Identify which cell holds the provided text, then report its [x, y] central coordinate. 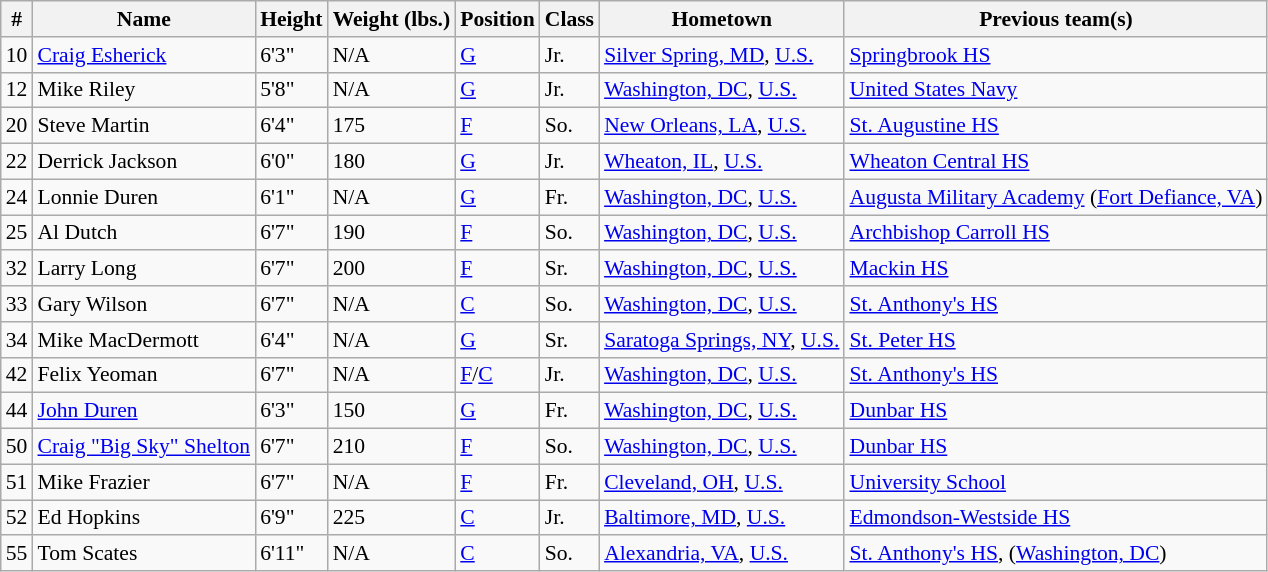
Ed Hopkins [144, 518]
22 [17, 162]
Lonnie Duren [144, 197]
Saratoga Springs, NY, U.S. [722, 340]
New Orleans, LA, U.S. [722, 126]
Weight (lbs.) [392, 19]
24 [17, 197]
20 [17, 126]
33 [17, 304]
6'11" [291, 554]
Height [291, 19]
6'1" [291, 197]
200 [392, 269]
Mackin HS [1056, 269]
Augusta Military Academy (Fort Defiance, VA) [1056, 197]
225 [392, 518]
Mike MacDermott [144, 340]
Craig Esherick [144, 55]
Position [497, 19]
150 [392, 411]
Name [144, 19]
Edmondson-Westside HS [1056, 518]
Springbrook HS [1056, 55]
42 [17, 375]
180 [392, 162]
Class [570, 19]
Hometown [722, 19]
50 [17, 447]
Derrick Jackson [144, 162]
St. Peter HS [1056, 340]
6'9" [291, 518]
University School [1056, 482]
Baltimore, MD, U.S. [722, 518]
John Duren [144, 411]
# [17, 19]
10 [17, 55]
5'8" [291, 90]
44 [17, 411]
6'0" [291, 162]
55 [17, 554]
12 [17, 90]
St. Augustine HS [1056, 126]
Cleveland, OH, U.S. [722, 482]
Craig "Big Sky" Shelton [144, 447]
Al Dutch [144, 233]
25 [17, 233]
Wheaton, IL, U.S. [722, 162]
190 [392, 233]
Gary Wilson [144, 304]
Alexandria, VA, U.S. [722, 554]
United States Navy [1056, 90]
Felix Yeoman [144, 375]
Previous team(s) [1056, 19]
34 [17, 340]
32 [17, 269]
Tom Scates [144, 554]
St. Anthony's HS, (Washington, DC) [1056, 554]
Mike Riley [144, 90]
51 [17, 482]
52 [17, 518]
175 [392, 126]
Mike Frazier [144, 482]
Silver Spring, MD, U.S. [722, 55]
Wheaton Central HS [1056, 162]
F/C [497, 375]
Archbishop Carroll HS [1056, 233]
Larry Long [144, 269]
Steve Martin [144, 126]
210 [392, 447]
